Provide the [x, y] coordinate of the cell's center where the given text is located.  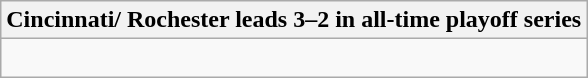
Cincinnati/ Rochester leads 3–2 in all-time playoff series [294, 20]
